Determine the (x, y) coordinate at the center of the cell enclosing the given text.  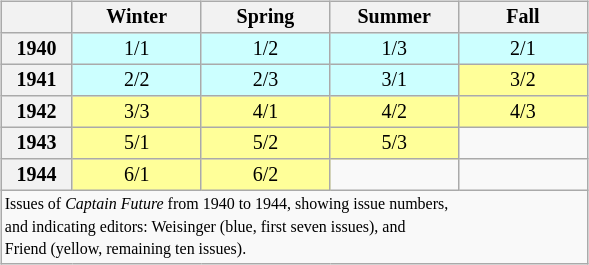
5/1 (136, 144)
1944 (37, 174)
6/2 (266, 174)
1/3 (394, 48)
6/1 (136, 174)
Fall (524, 18)
2/3 (266, 80)
Summer (394, 18)
1941 (37, 80)
Spring (266, 18)
5/2 (266, 144)
1943 (37, 144)
4/3 (524, 112)
2/1 (524, 48)
1940 (37, 48)
1942 (37, 112)
5/3 (394, 144)
3/3 (136, 112)
4/2 (394, 112)
4/1 (266, 112)
3/1 (394, 80)
1/2 (266, 48)
2/2 (136, 80)
1/1 (136, 48)
3/2 (524, 80)
Winter (136, 18)
